For the text-containing cell, return its midpoint in (X, Y) coordinate format. 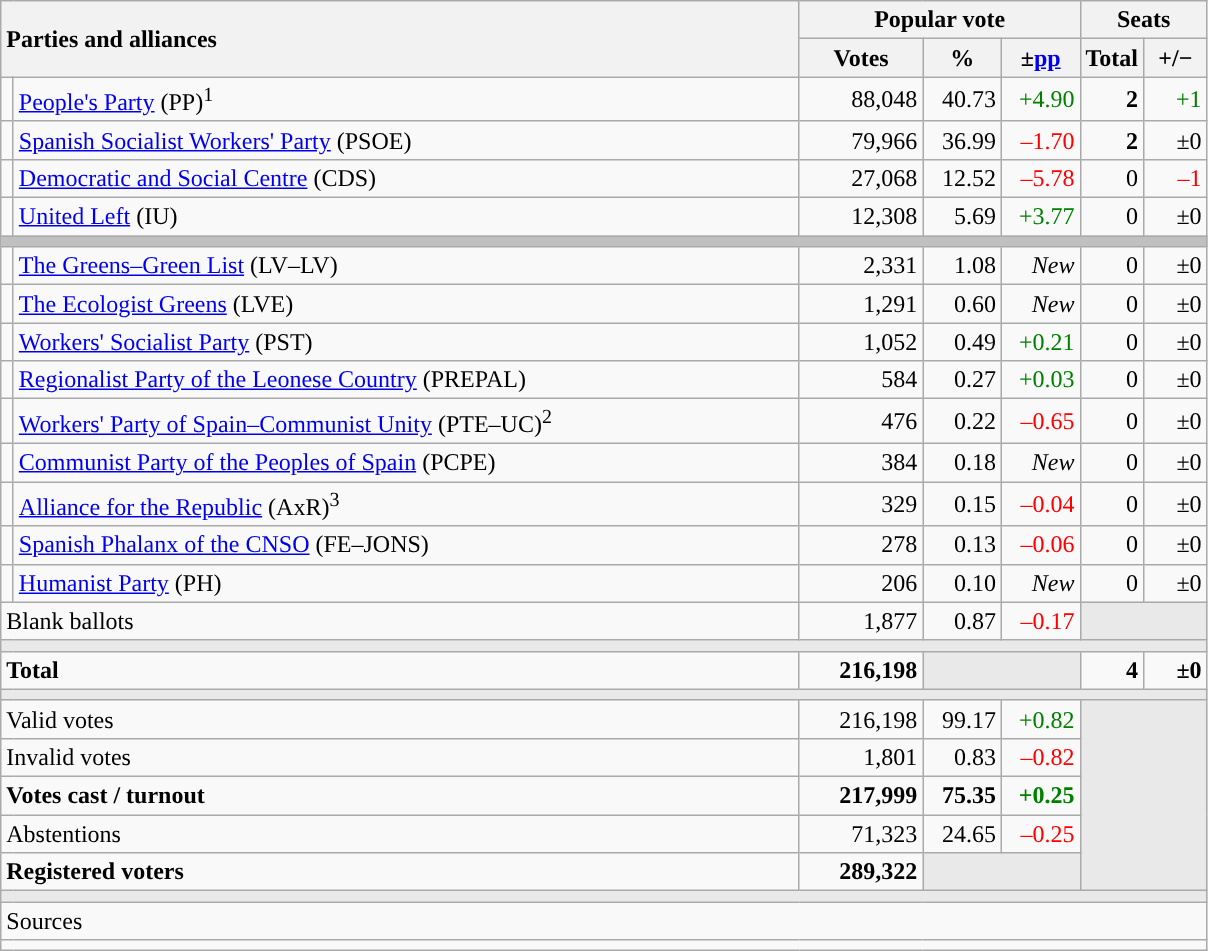
–0.65 (1040, 422)
The Ecologist Greens (LVE) (406, 304)
206 (861, 583)
+4.90 (1040, 100)
75.35 (962, 796)
–1 (1176, 178)
Sources (604, 921)
+/− (1176, 58)
Spanish Phalanx of the CNSO (FE–JONS) (406, 545)
Votes (861, 58)
384 (861, 462)
Workers' Socialist Party (PST) (406, 342)
–5.78 (1040, 178)
–0.82 (1040, 758)
–1.70 (1040, 140)
+1 (1176, 100)
0.10 (962, 583)
% (962, 58)
476 (861, 422)
Communist Party of the Peoples of Spain (PCPE) (406, 462)
79,966 (861, 140)
1,052 (861, 342)
0.87 (962, 621)
Valid votes (400, 719)
Spanish Socialist Workers' Party (PSOE) (406, 140)
278 (861, 545)
1,801 (861, 758)
2,331 (861, 266)
329 (861, 504)
1,877 (861, 621)
12,308 (861, 217)
0.22 (962, 422)
36.99 (962, 140)
–0.25 (1040, 834)
289,322 (861, 872)
24.65 (962, 834)
–0.04 (1040, 504)
1.08 (962, 266)
1,291 (861, 304)
0.27 (962, 380)
0.83 (962, 758)
0.49 (962, 342)
Alliance for the Republic (AxR)3 (406, 504)
12.52 (962, 178)
United Left (IU) (406, 217)
Invalid votes (400, 758)
Parties and alliances (400, 39)
0.18 (962, 462)
0.15 (962, 504)
+0.82 (1040, 719)
–0.17 (1040, 621)
+0.25 (1040, 796)
71,323 (861, 834)
Workers' Party of Spain–Communist Unity (PTE–UC)2 (406, 422)
People's Party (PP)1 (406, 100)
40.73 (962, 100)
217,999 (861, 796)
88,048 (861, 100)
584 (861, 380)
Registered voters (400, 872)
Regionalist Party of the Leonese Country (PREPAL) (406, 380)
Seats (1144, 20)
5.69 (962, 217)
+0.03 (1040, 380)
Votes cast / turnout (400, 796)
0.13 (962, 545)
–0.06 (1040, 545)
Abstentions (400, 834)
Popular vote (940, 20)
Humanist Party (PH) (406, 583)
99.17 (962, 719)
4 (1112, 670)
+3.77 (1040, 217)
±pp (1040, 58)
27,068 (861, 178)
0.60 (962, 304)
+0.21 (1040, 342)
The Greens–Green List (LV–LV) (406, 266)
Blank ballots (400, 621)
Democratic and Social Centre (CDS) (406, 178)
